Identify which cell holds the provided text, then report its (X, Y) central coordinate. 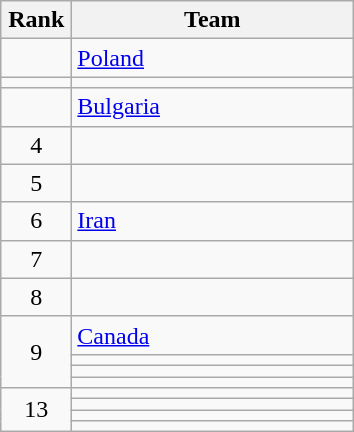
6 (36, 221)
Canada (212, 335)
5 (36, 183)
13 (36, 410)
Rank (36, 20)
Team (212, 20)
4 (36, 145)
Bulgaria (212, 107)
8 (36, 297)
7 (36, 259)
Poland (212, 58)
Iran (212, 221)
9 (36, 352)
